Scan for the cell matching the given text and deliver its (x, y) coordinate at center. 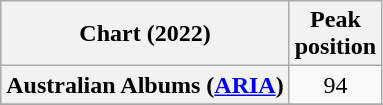
Peakposition (335, 34)
Australian Albums (ARIA) (145, 85)
Chart (2022) (145, 34)
94 (335, 85)
